Output the [x, y] coordinate of the center of the cell containing the given text.  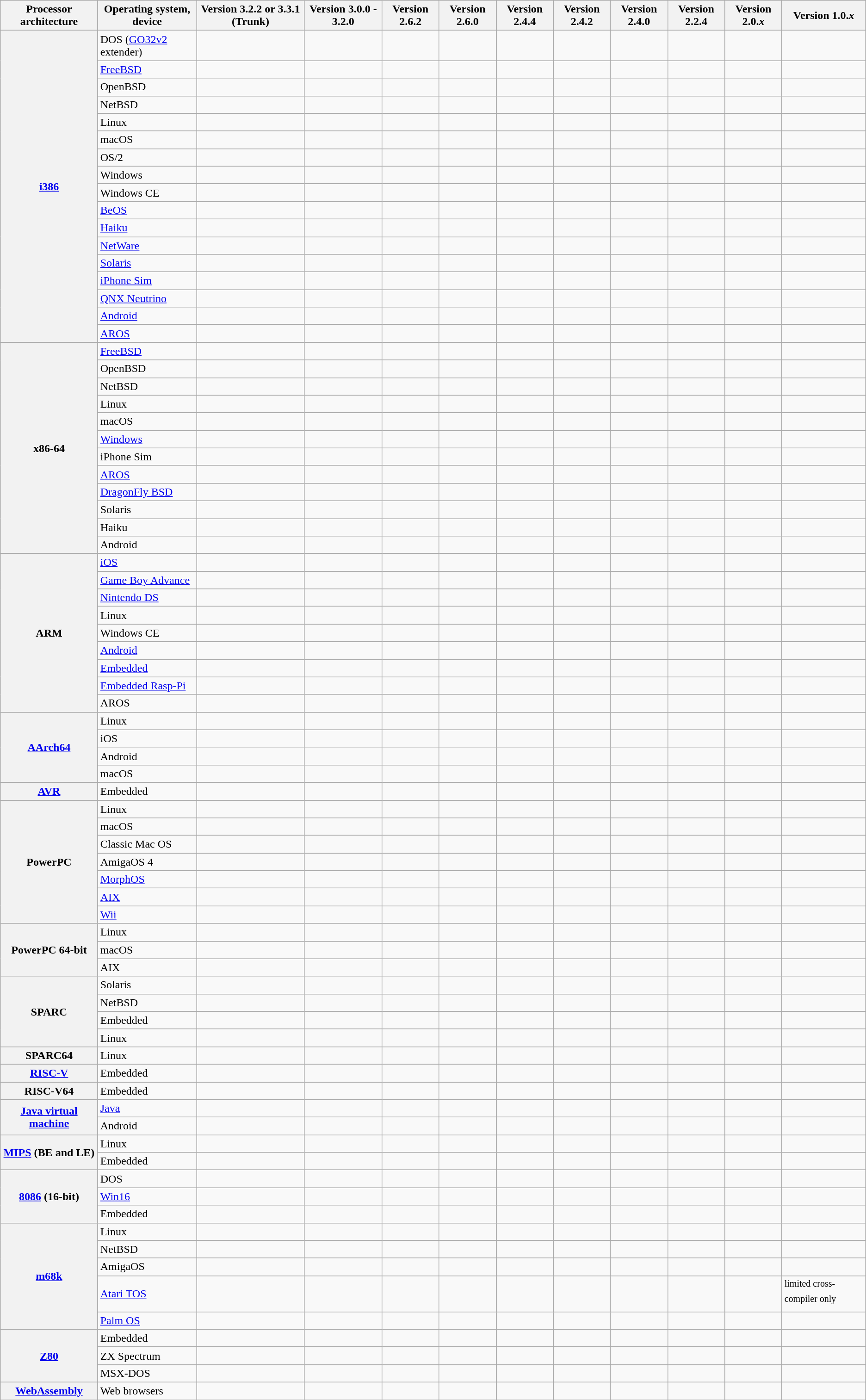
AmigaOS 4 [147, 862]
Version 2.4.2 [582, 16]
Version 1.0.x [823, 16]
Win16 [147, 1196]
ARM [49, 633]
ZX Spectrum [147, 1356]
DOS [147, 1179]
Version 2.4.4 [525, 16]
DragonFly BSD [147, 492]
AmigaOS [147, 1267]
8086 (16-bit) [49, 1196]
Version 3.0.0 - 3.2.0 [343, 16]
Version 2.6.0 [468, 16]
MSX-DOS [147, 1373]
limited cross-compiler only [823, 1294]
Z80 [49, 1356]
DOS (GO32v2 extender) [147, 45]
Version 2.4.0 [639, 16]
Classic Mac OS [147, 844]
Atari TOS [147, 1294]
Version 3.2.2 or 3.3.1 (Trunk) [251, 16]
OS/2 [147, 157]
SPARC [49, 1011]
AVR [49, 791]
NetWare [147, 246]
RISC-V [49, 1073]
Wii [147, 915]
PowerPC 64-bit [49, 950]
SPARC64 [49, 1055]
Palm OS [147, 1320]
Nintendo DS [147, 598]
WebAssembly [49, 1391]
MorphOS [147, 880]
i386 [49, 186]
x86-64 [49, 448]
Web browsers [147, 1391]
m68k [49, 1276]
Version 2.0.x [754, 16]
Java [147, 1109]
Game Boy Advance [147, 580]
PowerPC [49, 862]
BeOS [147, 210]
Operating system, device [147, 16]
Java virtual machine [49, 1117]
RISC-V64 [49, 1090]
Version 2.6.2 [410, 16]
Processor architecture [49, 16]
Embedded Rasp-Pi [147, 686]
Version 2.2.4 [696, 16]
MIPS (BE and LE) [49, 1152]
AArch64 [49, 747]
QNX Neutrino [147, 298]
